For the text-containing cell, return its midpoint in (X, Y) coordinate format. 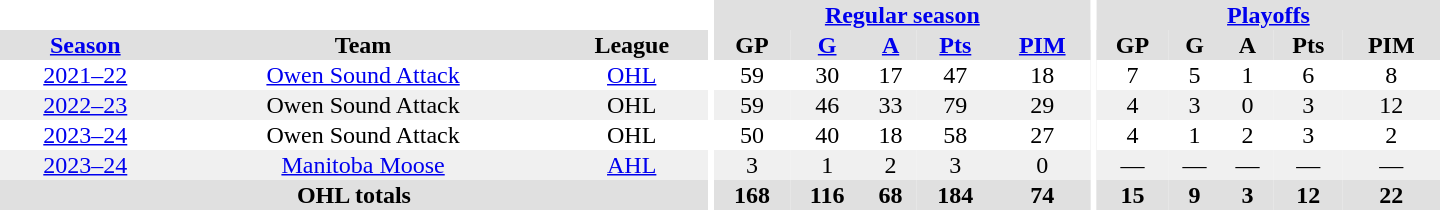
168 (752, 195)
50 (752, 135)
22 (1392, 195)
33 (890, 105)
27 (1042, 135)
6 (1308, 75)
OHL totals (354, 195)
15 (1132, 195)
8 (1392, 75)
Season (86, 45)
79 (955, 105)
40 (827, 135)
9 (1194, 195)
68 (890, 195)
Manitoba Moose (364, 165)
Team (364, 45)
AHL (632, 165)
116 (827, 195)
Playoffs (1268, 15)
30 (827, 75)
2021–22 (86, 75)
5 (1194, 75)
47 (955, 75)
7 (1132, 75)
74 (1042, 195)
46 (827, 105)
184 (955, 195)
58 (955, 135)
17 (890, 75)
2022–23 (86, 105)
Regular season (902, 15)
League (632, 45)
29 (1042, 105)
